For the text-containing cell, return its midpoint in [X, Y] coordinate format. 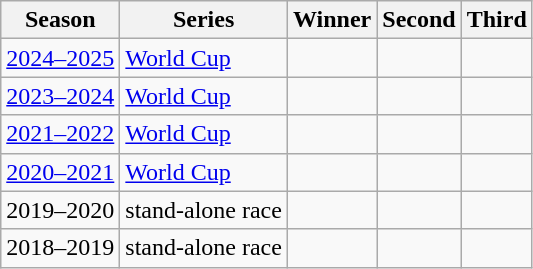
2019–2020 [60, 210]
2021–2022 [60, 134]
Winner [332, 20]
2023–2024 [60, 96]
Series [204, 20]
2020–2021 [60, 172]
2024–2025 [60, 58]
Second [419, 20]
Season [60, 20]
2018–2019 [60, 248]
Third [496, 20]
